Capture the cell that displays the provided text and extract its [x, y] central coordinate. 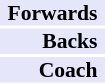
Coach [52, 70]
Backs [52, 41]
Forwards [52, 13]
